Return the (x, y) coordinate for the center point of the cell that contains the specified text.  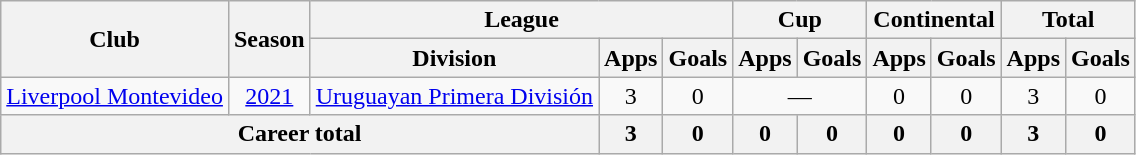
Cup (800, 20)
Career total (300, 134)
Season (269, 39)
Club (115, 39)
Division (454, 58)
Total (1068, 20)
Continental (934, 20)
2021 (269, 96)
— (800, 96)
Uruguayan Primera División (454, 96)
League (522, 20)
Liverpool Montevideo (115, 96)
